Provide the (x, y) coordinate of the cell's center where the given text is located.  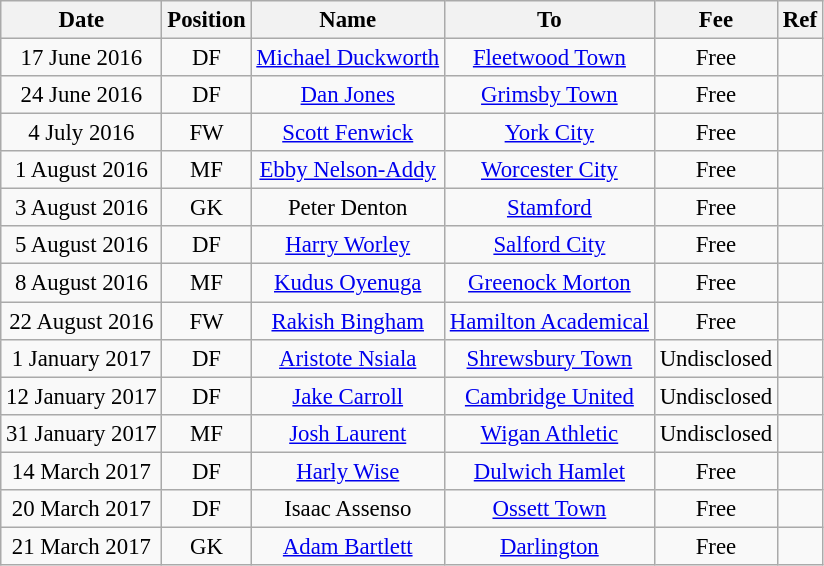
1 August 2016 (82, 170)
Name (348, 20)
Salford City (549, 245)
Date (82, 20)
Josh Laurent (348, 433)
Rakish Bingham (348, 321)
Worcester City (549, 170)
To (549, 20)
Hamilton Academical (549, 321)
Michael Duckworth (348, 58)
12 January 2017 (82, 396)
24 June 2016 (82, 95)
Stamford (549, 208)
Ebby Nelson-Addy (348, 170)
Peter Denton (348, 208)
Shrewsbury Town (549, 358)
31 January 2017 (82, 433)
8 August 2016 (82, 283)
Isaac Assenso (348, 509)
Harly Wise (348, 471)
Grimsby Town (549, 95)
Dulwich Hamlet (549, 471)
Dan Jones (348, 95)
5 August 2016 (82, 245)
Aristote Nsiala (348, 358)
Position (206, 20)
York City (549, 133)
3 August 2016 (82, 208)
14 March 2017 (82, 471)
1 January 2017 (82, 358)
Darlington (549, 546)
Jake Carroll (348, 396)
21 March 2017 (82, 546)
Wigan Athletic (549, 433)
Ossett Town (549, 509)
Cambridge United (549, 396)
Greenock Morton (549, 283)
Fee (716, 20)
Kudus Oyenuga (348, 283)
Ref (800, 20)
17 June 2016 (82, 58)
Adam Bartlett (348, 546)
Scott Fenwick (348, 133)
Fleetwood Town (549, 58)
22 August 2016 (82, 321)
Harry Worley (348, 245)
20 March 2017 (82, 509)
4 July 2016 (82, 133)
